Return the [x, y] coordinate for the center point of the cell that contains the specified text.  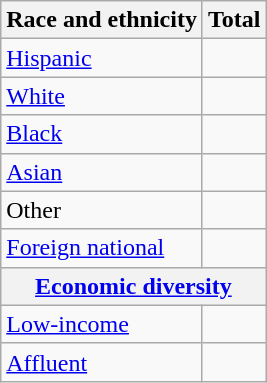
Low-income [102, 324]
Asian [102, 172]
Foreign national [102, 248]
Affluent [102, 362]
Economic diversity [134, 286]
Other [102, 210]
Black [102, 134]
Race and ethnicity [102, 20]
White [102, 96]
Total [234, 20]
Hispanic [102, 58]
